Extract the (X, Y) coordinate from the center of the cell holding the provided text.  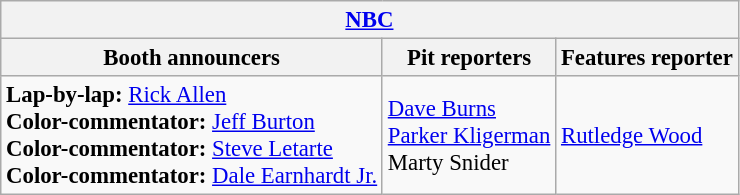
Pit reporters (468, 58)
Dave BurnsParker KligermanMarty Snider (468, 136)
NBC (370, 20)
Rutledge Wood (647, 136)
Booth announcers (192, 58)
Features reporter (647, 58)
Lap-by-lap: Rick AllenColor-commentator: Jeff BurtonColor-commentator: Steve LetarteColor-commentator: Dale Earnhardt Jr. (192, 136)
